Output the [X, Y] coordinate of the center of the cell containing the given text.  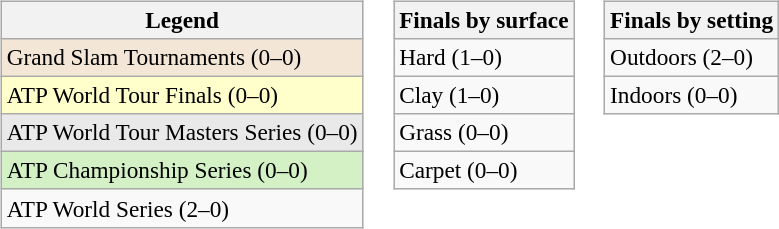
ATP Championship Series (0–0) [182, 171]
Outdoors (2–0) [692, 57]
Finals by setting [692, 20]
Hard (1–0) [484, 57]
Grand Slam Tournaments (0–0) [182, 57]
Carpet (0–0) [484, 171]
ATP World Tour Masters Series (0–0) [182, 133]
Clay (1–0) [484, 95]
ATP World Tour Finals (0–0) [182, 95]
Indoors (0–0) [692, 95]
Legend [182, 20]
ATP World Series (2–0) [182, 208]
Grass (0–0) [484, 133]
Finals by surface [484, 20]
